Find where the given text appears and provide that cell's center as (X, Y) coordinate. 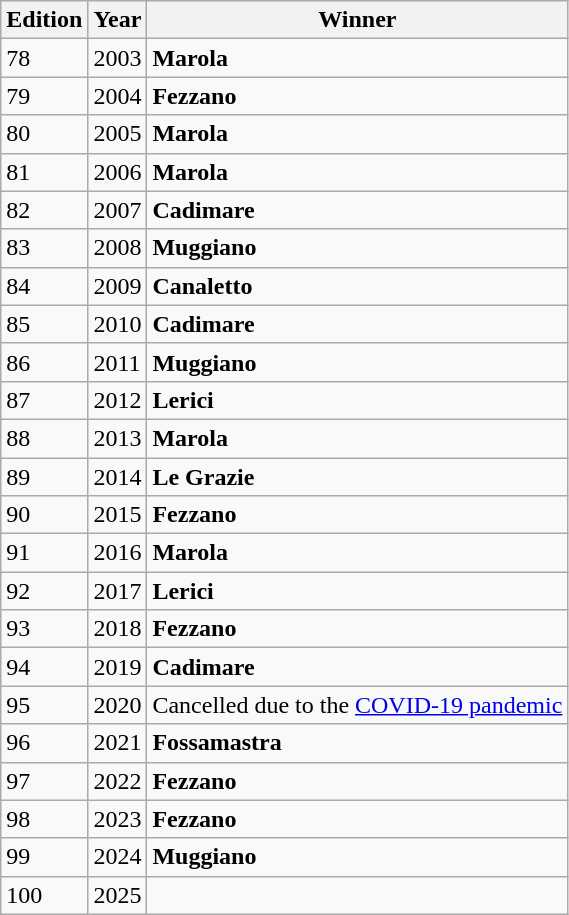
2024 (118, 857)
89 (44, 477)
78 (44, 58)
98 (44, 819)
Edition (44, 20)
91 (44, 553)
2017 (118, 591)
99 (44, 857)
2007 (118, 210)
2004 (118, 96)
80 (44, 134)
Canaletto (358, 286)
97 (44, 781)
2013 (118, 438)
2008 (118, 248)
2019 (118, 667)
2003 (118, 58)
95 (44, 705)
2010 (118, 324)
85 (44, 324)
86 (44, 362)
2022 (118, 781)
2009 (118, 286)
Cancelled due to the COVID-19 pandemic (358, 705)
100 (44, 895)
92 (44, 591)
96 (44, 743)
2005 (118, 134)
Fossamastra (358, 743)
88 (44, 438)
Le Grazie (358, 477)
2011 (118, 362)
87 (44, 400)
84 (44, 286)
2025 (118, 895)
2023 (118, 819)
79 (44, 96)
Winner (358, 20)
83 (44, 248)
2014 (118, 477)
93 (44, 629)
2018 (118, 629)
2006 (118, 172)
94 (44, 667)
2012 (118, 400)
82 (44, 210)
Year (118, 20)
2020 (118, 705)
2015 (118, 515)
81 (44, 172)
90 (44, 515)
2021 (118, 743)
2016 (118, 553)
